Provide the (x, y) coordinate of the cell's center where the given text is located.  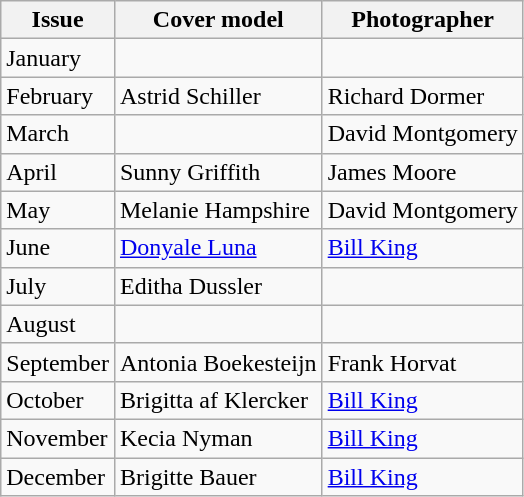
August (58, 324)
July (58, 286)
April (58, 172)
May (58, 210)
Antonia Boekesteijn (218, 362)
Kecia Nyman (218, 438)
February (58, 96)
Sunny Griffith (218, 172)
Issue (58, 20)
Astrid Schiller (218, 96)
Brigitta af Klercker (218, 400)
November (58, 438)
Frank Horvat (422, 362)
Richard Dormer (422, 96)
Melanie Hampshire (218, 210)
Editha Dussler (218, 286)
January (58, 58)
October (58, 400)
Cover model (218, 20)
June (58, 248)
Brigitte Bauer (218, 477)
March (58, 134)
Donyale Luna (218, 248)
September (58, 362)
December (58, 477)
James Moore (422, 172)
Photographer (422, 20)
